Return the (x, y) coordinate for the center point of the cell that contains the specified text.  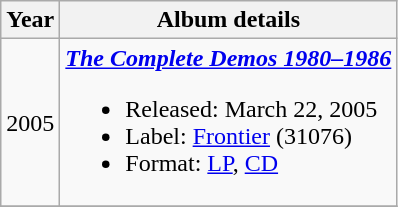
2005 (30, 122)
Album details (228, 20)
Year (30, 20)
The Complete Demos 1980–1986Released: March 22, 2005Label: Frontier (31076)Format: LP, CD (228, 122)
